Extract the [x, y] coordinate from the center of the cell holding the provided text.  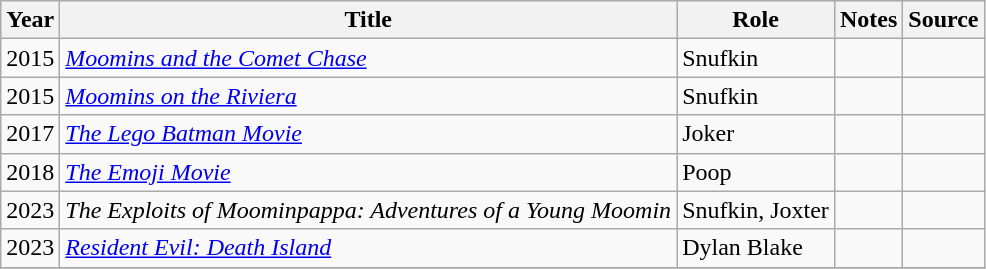
Source [944, 20]
Poop [756, 172]
Year [30, 20]
Moomins on the Riviera [368, 96]
2017 [30, 134]
Moomins and the Comet Chase [368, 58]
Snufkin, Joxter [756, 210]
Joker [756, 134]
Role [756, 20]
The Exploits of Moominpappa: Adventures of a Young Moomin [368, 210]
Notes [868, 20]
The Lego Batman Movie [368, 134]
Dylan Blake [756, 248]
Title [368, 20]
The Emoji Movie [368, 172]
Resident Evil: Death Island [368, 248]
2018 [30, 172]
